Find where the given text appears and provide that cell's center as (x, y) coordinate. 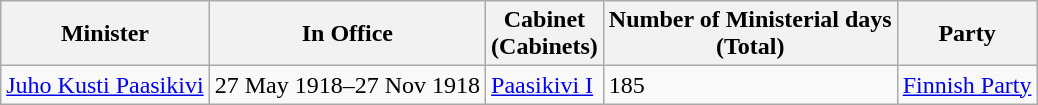
In Office (347, 34)
Paasikivi I (545, 85)
Minister (105, 34)
185 (750, 85)
27 May 1918–27 Nov 1918 (347, 85)
Party (967, 34)
Cabinet(Cabinets) (545, 34)
Finnish Party (967, 85)
Juho Kusti Paasikivi (105, 85)
Number of Ministerial days (Total) (750, 34)
